Determine the (x, y) coordinate at the center of the cell enclosing the given text.  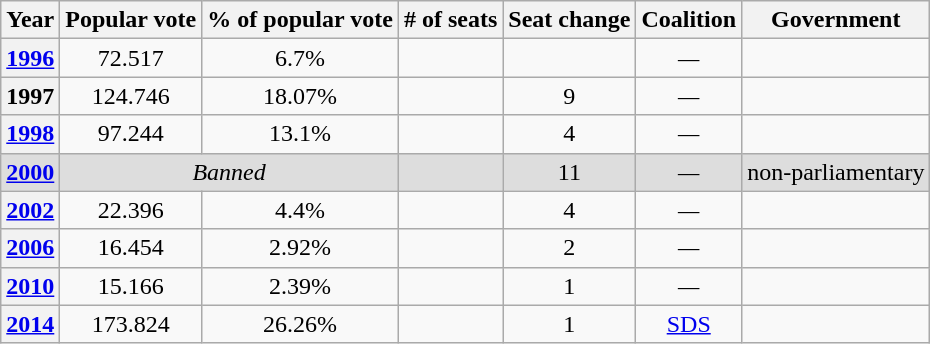
Seat change (570, 20)
2 (570, 248)
Government (836, 20)
9 (570, 96)
4.4% (300, 210)
2002 (30, 210)
18.07% (300, 96)
Coalition (689, 20)
Popular vote (131, 20)
SDS (689, 324)
72.517 (131, 58)
173.824 (131, 324)
1998 (30, 134)
2006 (30, 248)
# of seats (450, 20)
Year (30, 20)
16.454 (131, 248)
1997 (30, 96)
% of popular vote (300, 20)
15.166 (131, 286)
2.39% (300, 286)
124.746 (131, 96)
11 (570, 172)
2000 (30, 172)
22.396 (131, 210)
non-parliamentary (836, 172)
Banned (230, 172)
6.7% (300, 58)
2010 (30, 286)
13.1% (300, 134)
26.26% (300, 324)
2014 (30, 324)
2.92% (300, 248)
1996 (30, 58)
97.244 (131, 134)
